Locate the cell with the specified text and output its [x, y] center coordinate. 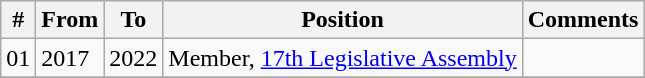
Position [342, 20]
2022 [134, 58]
Member, 17th Legislative Assembly [342, 58]
01 [18, 58]
2017 [70, 58]
Comments [583, 20]
# [18, 20]
To [134, 20]
From [70, 20]
